For the text-containing cell, return its midpoint in [X, Y] coordinate format. 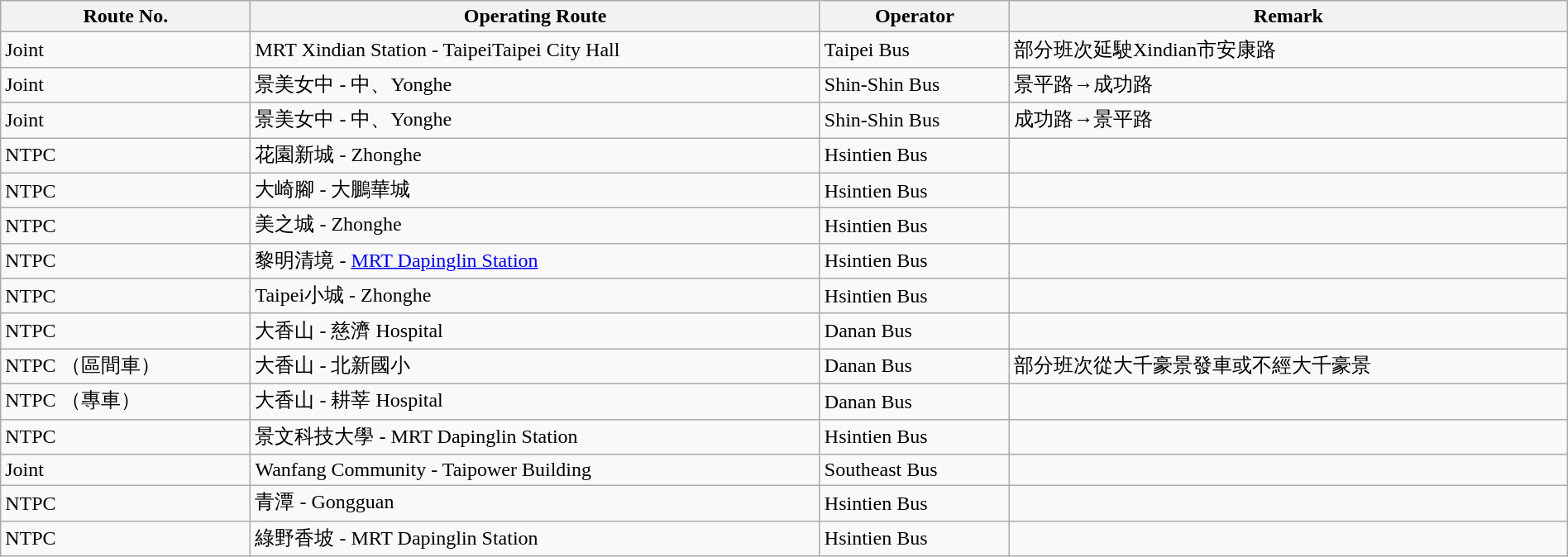
Wanfang Community - Taipower Building [535, 470]
Route No. [126, 17]
部分班次從大千豪景發車或不經大千豪景 [1288, 367]
美之城 - Zhonghe [535, 226]
MRT Xindian Station - TaipeiTaipei City Hall [535, 50]
成功路→景平路 [1288, 121]
部分班次延駛Xindian市安康路 [1288, 50]
NTPC （區間車） [126, 367]
Southeast Bus [915, 470]
景平路→成功路 [1288, 84]
NTPC （專車） [126, 402]
大香山 - 北新國小 [535, 367]
景文科技大學 - MRT Dapinglin Station [535, 436]
青潭 - Gongguan [535, 504]
大崎腳 - 大鵬華城 [535, 190]
大香山 - 慈濟 Hospital [535, 331]
大香山 - 耕莘 Hospital [535, 402]
Taipei小城 - Zhonghe [535, 296]
Taipei Bus [915, 50]
花園新城 - Zhonghe [535, 155]
黎明清境 - MRT Dapinglin Station [535, 261]
Operating Route [535, 17]
綠野香坡 - MRT Dapinglin Station [535, 539]
Remark [1288, 17]
Operator [915, 17]
